Return the (x, y) coordinate for the center point of the cell that contains the specified text.  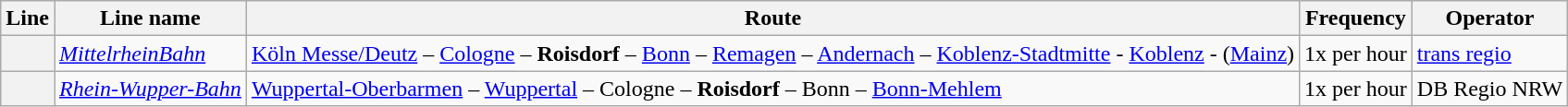
Frequency (1356, 18)
DB Regio NRW (1489, 89)
Operator (1489, 18)
Line (28, 18)
Wuppertal-Oberbarmen – Wuppertal – Cologne – Roisdorf – Bonn – Bonn-Mehlem (772, 89)
Line name (150, 18)
Köln Messe/Deutz – Cologne – Roisdorf – Bonn – Remagen – Andernach – Koblenz-Stadtmitte - Koblenz - (Mainz) (772, 53)
Route (772, 18)
trans regio (1489, 53)
MittelrheinBahn (150, 53)
Rhein-Wupper-Bahn (150, 89)
